Provide the [X, Y] coordinate of the cell's center where the given text is located.  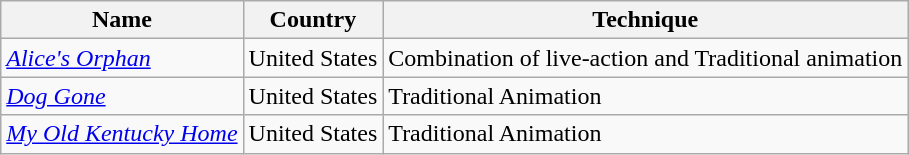
Alice's Orphan [122, 58]
Country [313, 20]
My Old Kentucky Home [122, 134]
Technique [646, 20]
Dog Gone [122, 96]
Name [122, 20]
Combination of live-action and Traditional animation [646, 58]
